Identify which cell holds the provided text, then report its (x, y) central coordinate. 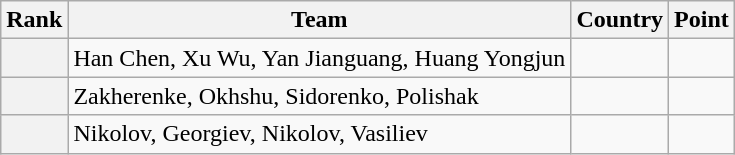
Rank (34, 20)
Point (702, 20)
Nikolov, Georgiev, Nikolov, Vasiliev (320, 134)
Country (620, 20)
Team (320, 20)
Han Chen, Xu Wu, Yan Jianguang, Huang Yongjun (320, 58)
Zakherenke, Okhshu, Sidorenko, Polishak (320, 96)
